Extract the [X, Y] coordinate from the center of the cell holding the provided text.  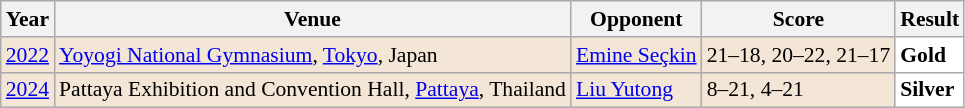
Opponent [636, 19]
Pattaya Exhibition and Convention Hall, Pattaya, Thailand [312, 90]
Year [28, 19]
Emine Seçkin [636, 55]
Liu Yutong [636, 90]
2024 [28, 90]
21–18, 20–22, 21–17 [799, 55]
Venue [312, 19]
2022 [28, 55]
8–21, 4–21 [799, 90]
Score [799, 19]
Result [930, 19]
Yoyogi National Gymnasium, Tokyo, Japan [312, 55]
Silver [930, 90]
Gold [930, 55]
